Find where the given text appears and provide that cell's center as (x, y) coordinate. 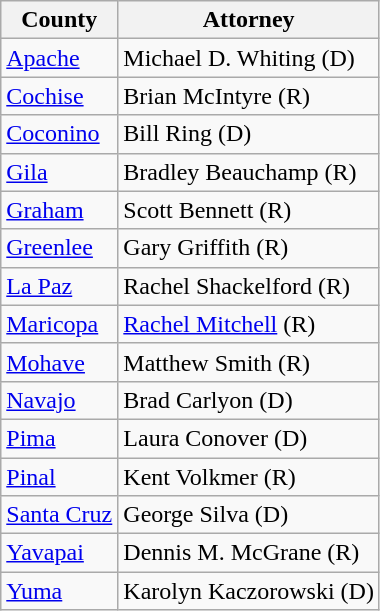
Greenlee (60, 248)
Gila (60, 172)
Dennis M. McGrane (R) (249, 553)
Kent Volkmer (R) (249, 477)
Brad Carlyon (D) (249, 400)
Cochise (60, 96)
Rachel Shackelford (R) (249, 286)
Graham (60, 210)
Yuma (60, 591)
Laura Conover (D) (249, 438)
Bradley Beauchamp (R) (249, 172)
Apache (60, 58)
Mohave (60, 362)
Yavapai (60, 553)
Matthew Smith (R) (249, 362)
Navajo (60, 400)
George Silva (D) (249, 515)
Coconino (60, 134)
La Paz (60, 286)
Michael D. Whiting (D) (249, 58)
Maricopa (60, 324)
Pinal (60, 477)
Rachel Mitchell (R) (249, 324)
County (60, 20)
Scott Bennett (R) (249, 210)
Gary Griffith (R) (249, 248)
Bill Ring (D) (249, 134)
Brian McIntyre (R) (249, 96)
Karolyn Kaczorowski (D) (249, 591)
Pima (60, 438)
Santa Cruz (60, 515)
Attorney (249, 20)
